Extract the (X, Y) coordinate from the center of the cell holding the provided text.  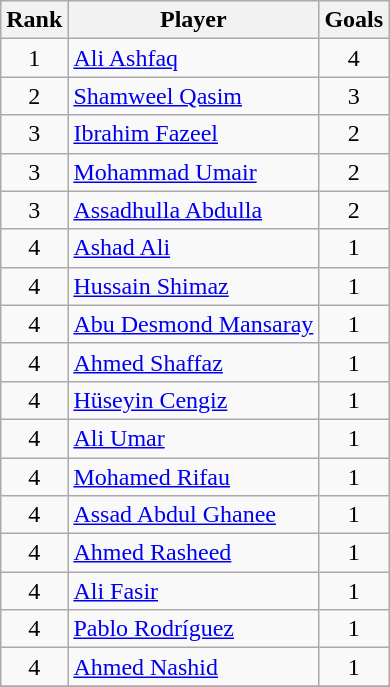
Rank (34, 20)
Mohamed Rifau (194, 477)
Ali Ashfaq (194, 58)
Ahmed Shaffaz (194, 362)
Ahmed Rasheed (194, 553)
Ashad Ali (194, 248)
Shamweel Qasim (194, 96)
Ahmed Nashid (194, 667)
Ali Fasir (194, 591)
Hussain Shimaz (194, 286)
Ibrahim Fazeel (194, 134)
Assadhulla Abdulla (194, 210)
Goals (354, 20)
Ali Umar (194, 438)
Abu Desmond Mansaray (194, 324)
Hüseyin Cengiz (194, 400)
Pablo Rodríguez (194, 629)
Player (194, 20)
Assad Abdul Ghanee (194, 515)
Mohammad Umair (194, 172)
